Extract the (x, y) coordinate from the center of the cell holding the provided text.  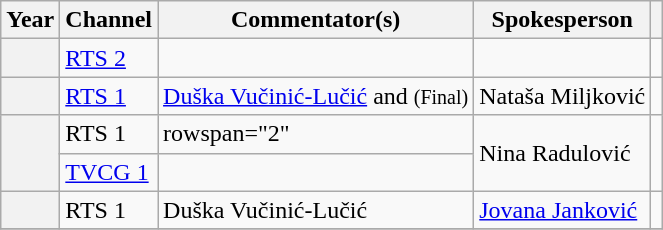
Jovana Janković (562, 210)
RTS 2 (109, 58)
Channel (109, 20)
Commentator(s) (316, 20)
Spokesperson (562, 20)
Duška Vučinić-Lučić (316, 210)
rowspan="2" (316, 134)
TVCG 1 (109, 172)
Nina Radulović (562, 153)
Year (30, 20)
Duška Vučinić-Lučić and (Final) (316, 96)
Nataša Miljković (562, 96)
